For the text-containing cell, return its midpoint in (X, Y) coordinate format. 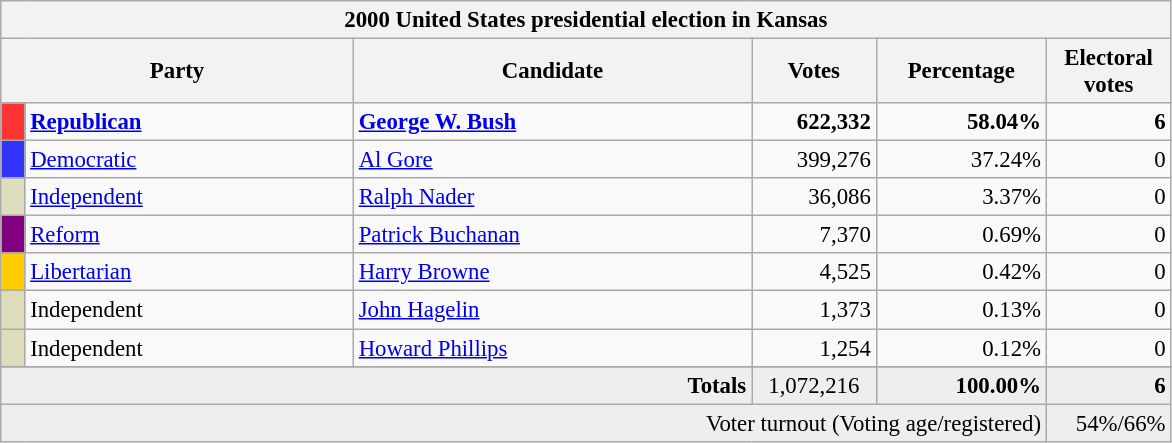
3.37% (961, 197)
1,072,216 (814, 385)
54%/66% (1108, 423)
1,373 (814, 310)
Howard Phillips (552, 348)
0.69% (961, 235)
Libertarian (189, 273)
Party (178, 72)
2000 United States presidential election in Kansas (586, 20)
399,276 (814, 160)
36,086 (814, 197)
Republican (189, 122)
Democratic (189, 160)
Ralph Nader (552, 197)
37.24% (961, 160)
100.00% (961, 385)
0.42% (961, 273)
7,370 (814, 235)
Harry Browne (552, 273)
Reform (189, 235)
Totals (376, 385)
58.04% (961, 122)
0.12% (961, 348)
Percentage (961, 72)
1,254 (814, 348)
John Hagelin (552, 310)
622,332 (814, 122)
4,525 (814, 273)
Voter turnout (Voting age/registered) (524, 423)
Candidate (552, 72)
Al Gore (552, 160)
George W. Bush (552, 122)
0.13% (961, 310)
Electoral votes (1108, 72)
Patrick Buchanan (552, 235)
Votes (814, 72)
